Determine the (x, y) coordinate at the center of the cell enclosing the given text.  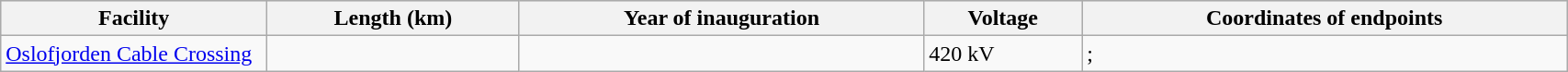
Voltage (1003, 18)
; (1325, 54)
Facility (134, 18)
Year of inauguration (721, 18)
420 kV (1003, 54)
Length (km) (393, 18)
Oslofjorden Cable Crossing (134, 54)
Coordinates of endpoints (1325, 18)
